Locate the cell with the specified text and output its (X, Y) center coordinate. 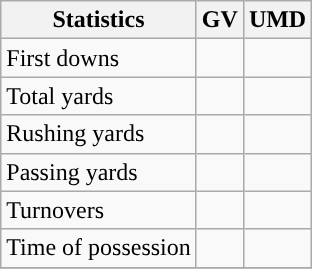
Passing yards (99, 172)
Rushing yards (99, 134)
Time of possession (99, 248)
Statistics (99, 20)
Total yards (99, 96)
UMD (277, 20)
Turnovers (99, 210)
First downs (99, 58)
GV (220, 20)
